Provide the (X, Y) coordinate of the cell's center where the given text is located.  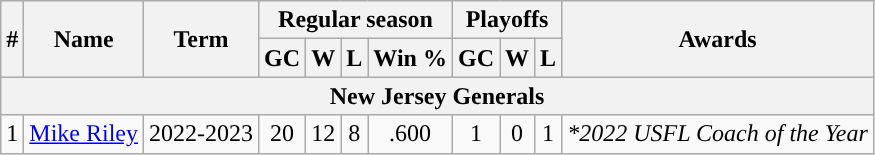
12 (324, 134)
Term (202, 39)
*2022 USFL Coach of the Year (718, 134)
0 (518, 134)
Name (84, 39)
Regular season (356, 20)
Mike Riley (84, 134)
20 (282, 134)
.600 (410, 134)
Awards (718, 39)
Win % (410, 58)
8 (354, 134)
# (12, 39)
New Jersey Generals (438, 96)
Playoffs (506, 20)
2022-2023 (202, 134)
